Find where the given text appears and provide that cell's center as (X, Y) coordinate. 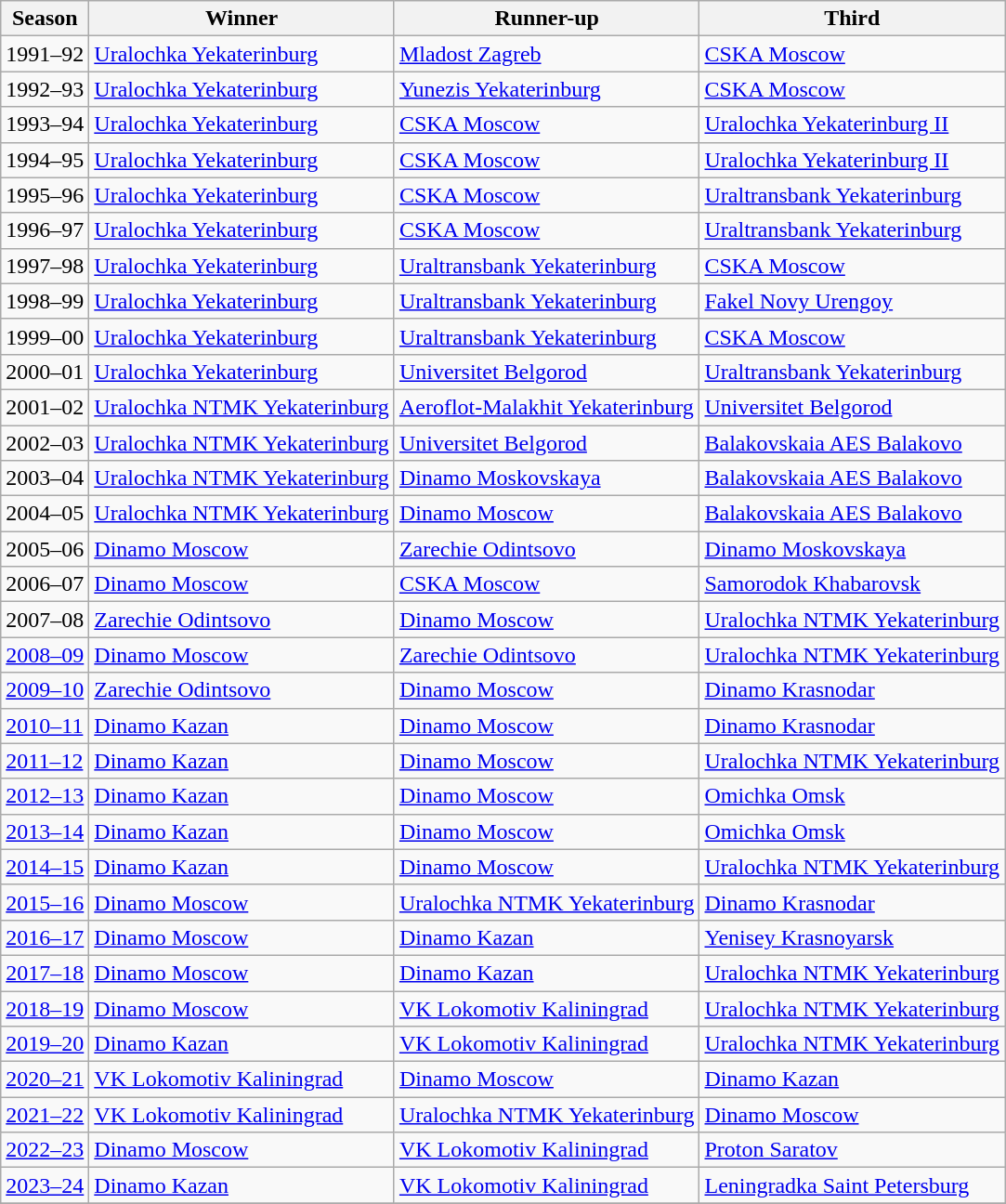
Yunezis Yekaterinburg (546, 89)
1993–94 (45, 124)
Fakel Novy Urengoy (853, 301)
1995–96 (45, 195)
1992–93 (45, 89)
2021–22 (45, 1115)
2012–13 (45, 796)
2020–21 (45, 1080)
Proton Saratov (853, 1150)
2007–08 (45, 620)
2008–09 (45, 655)
Leningradka Saint Petersburg (853, 1185)
1996–97 (45, 230)
2002–03 (45, 443)
2023–24 (45, 1185)
2016–17 (45, 937)
2015–16 (45, 902)
2018–19 (45, 1008)
2017–18 (45, 973)
1991–92 (45, 54)
2000–01 (45, 372)
2005–06 (45, 549)
Samorodok Khabarovsk (853, 584)
1998–99 (45, 301)
2004–05 (45, 514)
2010–11 (45, 726)
2019–20 (45, 1044)
Mladost Zagreb (546, 54)
Third (853, 19)
2022–23 (45, 1150)
Season (45, 19)
2001–02 (45, 407)
Runner-up (546, 19)
Yenisey Krasnoyarsk (853, 937)
2009–10 (45, 690)
Winner (242, 19)
2014–15 (45, 867)
1994–95 (45, 160)
2013–14 (45, 831)
Aeroflot-Malakhit Yekaterinburg (546, 407)
1997–98 (45, 266)
2006–07 (45, 584)
1999–00 (45, 336)
2003–04 (45, 478)
2011–12 (45, 761)
